Return the (x, y) coordinate for the center point of the cell that contains the specified text.  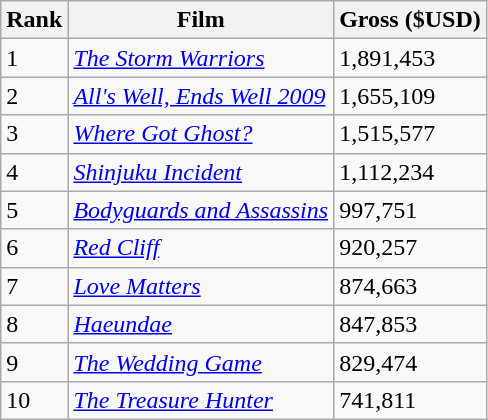
Love Matters (201, 286)
847,853 (410, 324)
1,891,453 (410, 58)
1,655,109 (410, 96)
The Treasure Hunter (201, 400)
874,663 (410, 286)
997,751 (410, 210)
Film (201, 20)
All's Well, Ends Well 2009 (201, 96)
6 (34, 248)
1 (34, 58)
1,515,577 (410, 134)
10 (34, 400)
Red Cliff (201, 248)
Haeundae (201, 324)
3 (34, 134)
8 (34, 324)
7 (34, 286)
Shinjuku Incident (201, 172)
Gross ($USD) (410, 20)
920,257 (410, 248)
829,474 (410, 362)
5 (34, 210)
4 (34, 172)
1,112,234 (410, 172)
9 (34, 362)
Bodyguards and Assassins (201, 210)
The Wedding Game (201, 362)
The Storm Warriors (201, 58)
Where Got Ghost? (201, 134)
2 (34, 96)
Rank (34, 20)
741,811 (410, 400)
